Determine the (X, Y) coordinate at the center of the cell enclosing the given text.  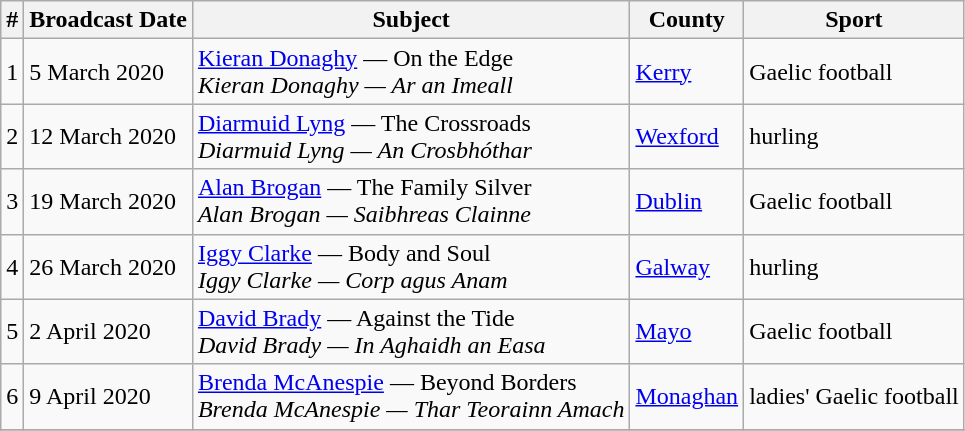
Dublin (687, 202)
2 (12, 136)
Subject (410, 20)
12 March 2020 (108, 136)
Monaghan (687, 396)
Sport (854, 20)
4 (12, 266)
Diarmuid Lyng — The Crossroads Diarmuid Lyng — An Crosbhóthar (410, 136)
Kerry (687, 72)
Iggy Clarke — Body and Soul Iggy Clarke — Corp agus Anam (410, 266)
Wexford (687, 136)
9 April 2020 (108, 396)
Broadcast Date (108, 20)
5 (12, 332)
Alan Brogan — The Family Silver Alan Brogan — Saibhreas Clainne (410, 202)
# (12, 20)
6 (12, 396)
26 March 2020 (108, 266)
2 April 2020 (108, 332)
1 (12, 72)
Kieran Donaghy — On the Edge Kieran Donaghy — Ar an Imeall (410, 72)
Galway (687, 266)
County (687, 20)
Brenda McAnespie — Beyond BordersBrenda McAnespie — Thar Teorainn Amach (410, 396)
3 (12, 202)
19 March 2020 (108, 202)
David Brady — Against the Tide David Brady — In Aghaidh an Easa (410, 332)
ladies' Gaelic football (854, 396)
Mayo (687, 332)
5 March 2020 (108, 72)
